Return the [X, Y] coordinate for the center point of the cell that contains the specified text.  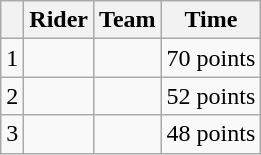
48 points [211, 134]
1 [12, 58]
2 [12, 96]
Team [128, 20]
Rider [59, 20]
Time [211, 20]
3 [12, 134]
52 points [211, 96]
70 points [211, 58]
